Scan for the cell matching the given text and deliver its (x, y) coordinate at center. 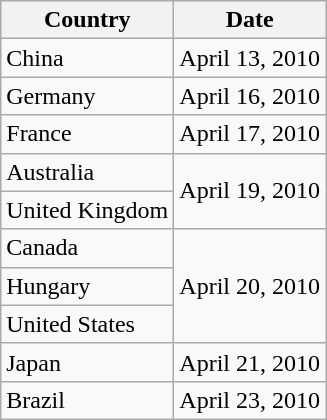
United Kingdom (88, 210)
Hungary (88, 286)
Brazil (88, 400)
Japan (88, 362)
Germany (88, 96)
April 20, 2010 (250, 286)
April 21, 2010 (250, 362)
April 17, 2010 (250, 134)
April 23, 2010 (250, 400)
France (88, 134)
April 19, 2010 (250, 191)
Canada (88, 248)
Date (250, 20)
April 16, 2010 (250, 96)
Country (88, 20)
Australia (88, 172)
United States (88, 324)
China (88, 58)
April 13, 2010 (250, 58)
